Find where the given text appears and provide that cell's center as (X, Y) coordinate. 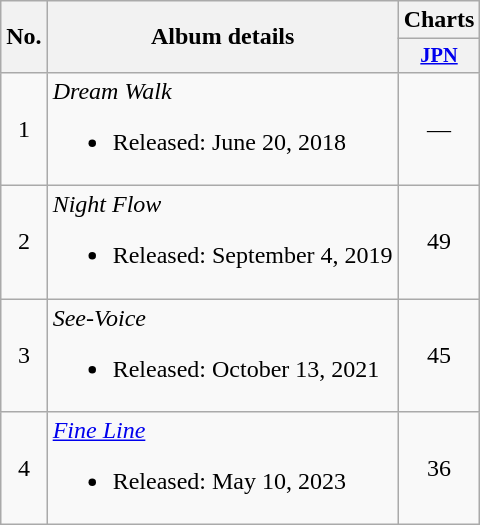
No. (24, 37)
JPN (439, 56)
49 (439, 242)
1 (24, 128)
Fine LineReleased: May 10, 2023 (222, 468)
— (439, 128)
Charts (439, 20)
Dream WalkReleased: June 20, 2018 (222, 128)
See-VoiceReleased: October 13, 2021 (222, 356)
3 (24, 356)
4 (24, 468)
2 (24, 242)
36 (439, 468)
Night FlowReleased: September 4, 2019 (222, 242)
45 (439, 356)
Album details (222, 37)
